Return the (x, y) coordinate for the center point of the cell that contains the specified text.  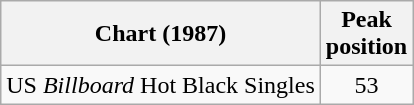
Peakposition (366, 34)
53 (366, 85)
US Billboard Hot Black Singles (161, 85)
Chart (1987) (161, 34)
